For the text-containing cell, return its midpoint in [X, Y] coordinate format. 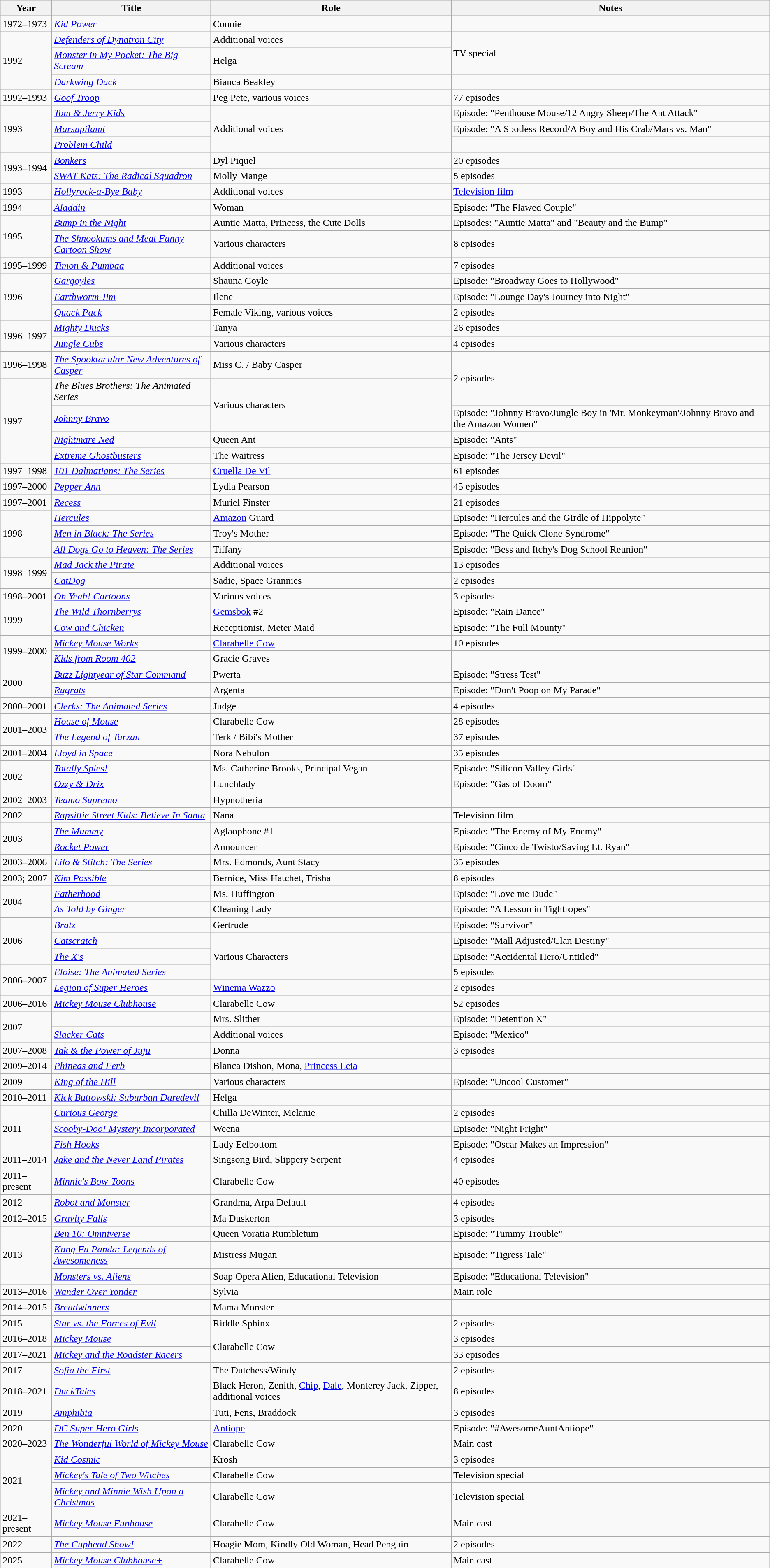
2021 [26, 1480]
The Shnookums and Meat Funny Cartoon Show [132, 244]
Singsong Bird, Slippery Serpent [331, 1160]
Hollyrock-a-Bye Baby [132, 191]
Problem Child [132, 144]
House of Mouse [132, 721]
2025 [26, 1560]
1994 [26, 207]
7 episodes [610, 265]
DC Super Hero Girls [132, 1428]
Bernice, Miss Hatchet, Trisha [331, 878]
1997–2001 [26, 502]
Argenta [331, 690]
Catscratch [132, 941]
Minnie's Bow-Toons [132, 1181]
Episode: "Broadway Goes to Hollywood" [610, 281]
Mickey Mouse Clubhouse [132, 1004]
Mickey's Tale of Two Witches [132, 1475]
Teamo Supremo [132, 800]
Donna [331, 1050]
2015 [26, 1323]
1972–1973 [26, 24]
DuckTales [132, 1391]
2007 [26, 1027]
Fatherhood [132, 894]
Episode: "The Quick Clone Syndrome" [610, 534]
Mickey Mouse [132, 1339]
Hercules [132, 518]
Mama Monster [331, 1308]
Lilo & Stitch: The Series [132, 862]
2003; 2007 [26, 878]
Ozzy & Drix [132, 784]
Gracie Graves [331, 659]
Various Characters [331, 956]
33 episodes [610, 1354]
The Spooktacular New Adventures of Casper [132, 365]
Tom & Jerry Kids [132, 113]
Monster in My Pocket: The Big Scream [132, 61]
Jungle Cubs [132, 344]
Episode: "Gas of Doom" [610, 784]
Auntie Matta, Princess, the Cute Dolls [331, 223]
Buzz Lightyear of Star Command [132, 674]
Lunchlady [331, 784]
The Cuphead Show! [132, 1544]
2010–2011 [26, 1097]
Notes [610, 8]
Totally Spies! [132, 769]
2003 [26, 839]
Ilene [331, 297]
Riddle Sphinx [331, 1323]
Gravity Falls [132, 1218]
CatDog [132, 581]
Episode: "Tigress Tale" [610, 1255]
TV special [610, 53]
Episode: "Johnny Bravo/Jungle Boy in 'Mr. Monkeyman'/Johnny Bravo and the Amazon Women" [610, 418]
2017–2021 [26, 1354]
Bonkers [132, 160]
13 episodes [610, 565]
2016–2018 [26, 1339]
Cow and Chicken [132, 627]
2012 [26, 1202]
1995–1999 [26, 265]
Episode: "Survivor" [610, 925]
Krosh [331, 1459]
Episode: "Lounge Day's Journey into Night" [610, 297]
Shauna Coyle [331, 281]
Slacker Cats [132, 1035]
Rugrats [132, 690]
1998–2001 [26, 596]
2020 [26, 1428]
2011–2014 [26, 1160]
Episode: "The Flawed Couple" [610, 207]
Mrs. Edmonds, Aunt Stacy [331, 862]
Men in Black: The Series [132, 534]
Peg Pete, various voices [331, 98]
Scooby-Doo! Mystery Incorporated [132, 1129]
Muriel Finster [331, 502]
Nora Nebulon [331, 753]
Main role [610, 1292]
Gargoyles [132, 281]
Molly Mange [331, 176]
52 episodes [610, 1004]
2001–2003 [26, 729]
101 Dalmatians: The Series [132, 471]
The Waitress [331, 455]
Bianca Beakley [331, 82]
Woman [331, 207]
Episode: "Bess and Itchy's Dog School Reunion" [610, 549]
The Dutchess/Windy [331, 1370]
Cruella De Vil [331, 471]
Episode: "Don't Poop on My Parade" [610, 690]
Quack Pack [132, 312]
2002–2003 [26, 800]
Episode: "#AwesomeAuntAntiope" [610, 1428]
Connie [331, 24]
Legion of Super Heroes [132, 987]
Marsupilami [132, 129]
Miss C. / Baby Casper [331, 365]
1996–1997 [26, 336]
Kids from Room 402 [132, 659]
Soap Opera Alien, Educational Television [331, 1276]
Mistress Mugan [331, 1255]
King of the Hill [132, 1082]
Phineas and Ferb [132, 1066]
Timon & Pumbaa [132, 265]
37 episodes [610, 737]
Gertrude [331, 925]
Female Viking, various voices [331, 312]
Episode: "Ants" [610, 439]
Episode: "The Full Mounty" [610, 627]
Episode: "Accidental Hero/Untitled" [610, 956]
1998–1999 [26, 573]
61 episodes [610, 471]
Aglaophone #1 [331, 831]
2009–2014 [26, 1066]
2000–2001 [26, 706]
Various voices [331, 596]
Chilla DeWinter, Melanie [331, 1113]
Role [331, 8]
Episode: "Stress Test" [610, 674]
Jake and the Never Land Pirates [132, 1160]
1993–1994 [26, 168]
Tak & the Power of Juju [132, 1050]
Episode: "Night Fright" [610, 1129]
Amazon Guard [331, 518]
Episode: "Love me Dude" [610, 894]
Terk / Bibi's Mother [331, 737]
Wander Over Yonder [132, 1292]
Episode: "Detention X" [610, 1019]
Announcer [331, 847]
The Wonderful World of Mickey Mouse [132, 1444]
Mrs. Slither [331, 1019]
Episode: "Rain Dance" [610, 612]
Ben 10: Omniverse [132, 1233]
2001–2004 [26, 753]
Oh Yeah! Cartoons [132, 596]
Lady Eelbottom [331, 1144]
Mickey and the Roadster Racers [132, 1354]
2013–2016 [26, 1292]
1999 [26, 620]
Clerks: The Animated Series [132, 706]
As Told by Ginger [132, 909]
Lydia Pearson [331, 486]
Mad Jack the Pirate [132, 565]
Mickey Mouse Works [132, 643]
Hypnotheria [331, 800]
Recess [132, 502]
Aladdin [132, 207]
2022 [26, 1544]
Dyl Piquel [331, 160]
Black Heron, Zenith, Chip, Dale, Monterey Jack, Zipper, additional voices [331, 1391]
Cleaning Lady [331, 909]
Episode: "Uncool Customer" [610, 1082]
Monsters vs. Aliens [132, 1276]
Kick Buttowski: Suburban Daredevil [132, 1097]
Gemsbok #2 [331, 612]
Episode: "Penthouse Mouse/12 Angry Sheep/The Ant Attack" [610, 113]
45 episodes [610, 486]
SWAT Kats: The Radical Squadron [132, 176]
2000 [26, 682]
Rocket Power [132, 847]
2009 [26, 1082]
Queen Voratia Rumbletum [331, 1233]
Episode: "A Spotless Record/A Boy and His Crab/Mars vs. Man" [610, 129]
1992 [26, 61]
The Legend of Tarzan [132, 737]
Tuti, Fens, Braddock [331, 1412]
2014–2015 [26, 1308]
2007–2008 [26, 1050]
Goof Troop [132, 98]
1995 [26, 236]
Episode: "Silicon Valley Girls" [610, 769]
Hoagie Mom, Kindly Old Woman, Head Penguin [331, 1544]
Star vs. the Forces of Evil [132, 1323]
Pepper Ann [132, 486]
Eloise: The Animated Series [132, 972]
2021–present [26, 1523]
Episode: "Oscar Makes an Impression" [610, 1144]
Earthworm Jim [132, 297]
Episode: "The Jersey Devil" [610, 455]
Fish Hooks [132, 1144]
1996–1998 [26, 365]
Blanca Dishon, Mona, Princess Leia [331, 1066]
2006–2016 [26, 1004]
Troy's Mother [331, 534]
Kid Cosmic [132, 1459]
20 episodes [610, 160]
Episode: "Mexico" [610, 1035]
Bump in the Night [132, 223]
Tiffany [331, 549]
Kung Fu Panda: Legends of Awesomeness [132, 1255]
Curious George [132, 1113]
Receptionist, Meter Maid [331, 627]
10 episodes [610, 643]
Ma Duskerton [331, 1218]
2006 [26, 941]
Mickey and Minnie Wish Upon a Christmas [132, 1496]
2020–2023 [26, 1444]
Judge [331, 706]
Episode: "Hercules and the Girdle of Hippolyte" [610, 518]
Breadwinners [132, 1308]
1998 [26, 534]
The Wild Thornberrys [132, 612]
The Mummy [132, 831]
2017 [26, 1370]
1997 [26, 420]
Year [26, 8]
21 episodes [610, 502]
Episode: "A Lesson in Tightropes" [610, 909]
Weena [331, 1129]
Robot and Monster [132, 1202]
Episode: "Educational Television" [610, 1276]
Sofia the First [132, 1370]
Nightmare Ned [132, 439]
Rapsittie Street Kids: Believe In Santa [132, 815]
The Blues Brothers: The Animated Series [132, 392]
Grandma, Arpa Default [331, 1202]
77 episodes [610, 98]
40 episodes [610, 1181]
Episode: "Tummy Trouble" [610, 1233]
2012–2015 [26, 1218]
Pwerta [331, 674]
28 episodes [610, 721]
Lloyd in Space [132, 753]
Episode: "Mall Adjusted/Clan Destiny" [610, 941]
Extreme Ghostbusters [132, 455]
Nana [331, 815]
Mickey Mouse Funhouse [132, 1523]
1992–1993 [26, 98]
Ms. Catherine Brooks, Principal Vegan [331, 769]
2006–2007 [26, 980]
2004 [26, 901]
2011–present [26, 1181]
2013 [26, 1255]
Bratz [132, 925]
1997–2000 [26, 486]
Title [132, 8]
The X's [132, 956]
Mickey Mouse Clubhouse+ [132, 1560]
Queen Ant [331, 439]
2019 [26, 1412]
Sylvia [331, 1292]
All Dogs Go to Heaven: The Series [132, 549]
Mighty Ducks [132, 328]
Episode: "Cinco de Twisto/Saving Lt. Ryan" [610, 847]
Kid Power [132, 24]
Sadie, Space Grannies [331, 581]
Darkwing Duck [132, 82]
1996 [26, 297]
Tanya [331, 328]
1999–2000 [26, 651]
Ms. Huffington [331, 894]
Kim Possible [132, 878]
26 episodes [610, 328]
Defenders of Dynatron City [132, 39]
Antiope [331, 1428]
2018–2021 [26, 1391]
Episodes: "Auntie Matta" and "Beauty and the Bump" [610, 223]
2003–2006 [26, 862]
Johnny Bravo [132, 418]
1997–1998 [26, 471]
2011 [26, 1129]
Episode: "The Enemy of My Enemy" [610, 831]
Amphibia [132, 1412]
Winema Wazzo [331, 987]
